Output the (x, y) coordinate of the center of the cell containing the given text.  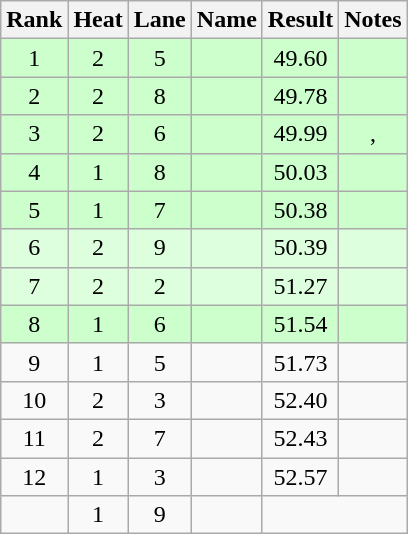
11 (34, 438)
Heat (98, 20)
49.78 (300, 96)
Name (226, 20)
, (373, 134)
50.38 (300, 210)
49.99 (300, 134)
10 (34, 400)
51.73 (300, 362)
51.54 (300, 324)
52.40 (300, 400)
51.27 (300, 286)
49.60 (300, 58)
52.57 (300, 477)
4 (34, 172)
Notes (373, 20)
12 (34, 477)
52.43 (300, 438)
50.39 (300, 248)
Rank (34, 20)
50.03 (300, 172)
Result (300, 20)
Lane (160, 20)
